Capture the cell that displays the provided text and extract its (X, Y) central coordinate. 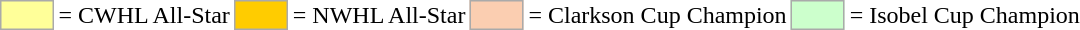
= NWHL All-Star (379, 15)
= CWHL All-Star (144, 15)
= Clarkson Cup Champion (658, 15)
